Provide the (x, y) coordinate of the cell's center where the given text is located.  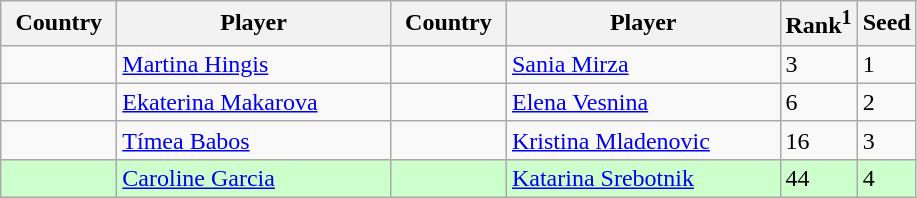
16 (818, 140)
44 (818, 178)
Tímea Babos (254, 140)
1 (886, 64)
Seed (886, 24)
Katarina Srebotnik (643, 178)
Elena Vesnina (643, 102)
Caroline Garcia (254, 178)
Kristina Mladenovic (643, 140)
2 (886, 102)
Rank1 (818, 24)
6 (818, 102)
Sania Mirza (643, 64)
Ekaterina Makarova (254, 102)
4 (886, 178)
Martina Hingis (254, 64)
